Output the (x, y) coordinate of the center of the cell containing the given text.  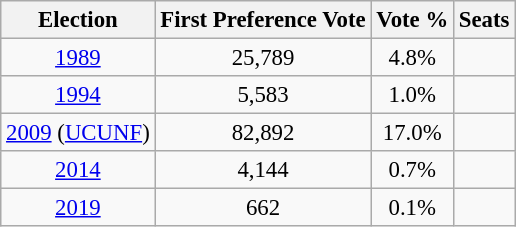
Seats (484, 20)
2009 (UCUNF) (78, 133)
2014 (78, 170)
1.0% (412, 95)
17.0% (412, 133)
1989 (78, 58)
25,789 (263, 58)
0.1% (412, 208)
662 (263, 208)
0.7% (412, 170)
4,144 (263, 170)
2019 (78, 208)
First Preference Vote (263, 20)
Vote % (412, 20)
5,583 (263, 95)
4.8% (412, 58)
82,892 (263, 133)
Election (78, 20)
1994 (78, 95)
